Search for the cell housing the specified text and yield its [X, Y] center coordinate. 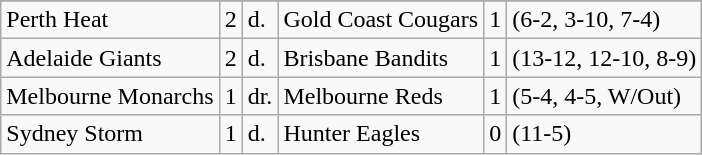
(6-2, 3-10, 7-4) [604, 20]
Perth Heat [110, 20]
(11-5) [604, 134]
Sydney Storm [110, 134]
0 [496, 134]
dr. [260, 96]
Hunter Eagles [381, 134]
Melbourne Monarchs [110, 96]
Melbourne Reds [381, 96]
Brisbane Bandits [381, 58]
Gold Coast Cougars [381, 20]
(13-12, 12-10, 8-9) [604, 58]
(5-4, 4-5, W/Out) [604, 96]
Adelaide Giants [110, 58]
